Detect which cell encompasses the target text, then output its [x, y] center coordinate. 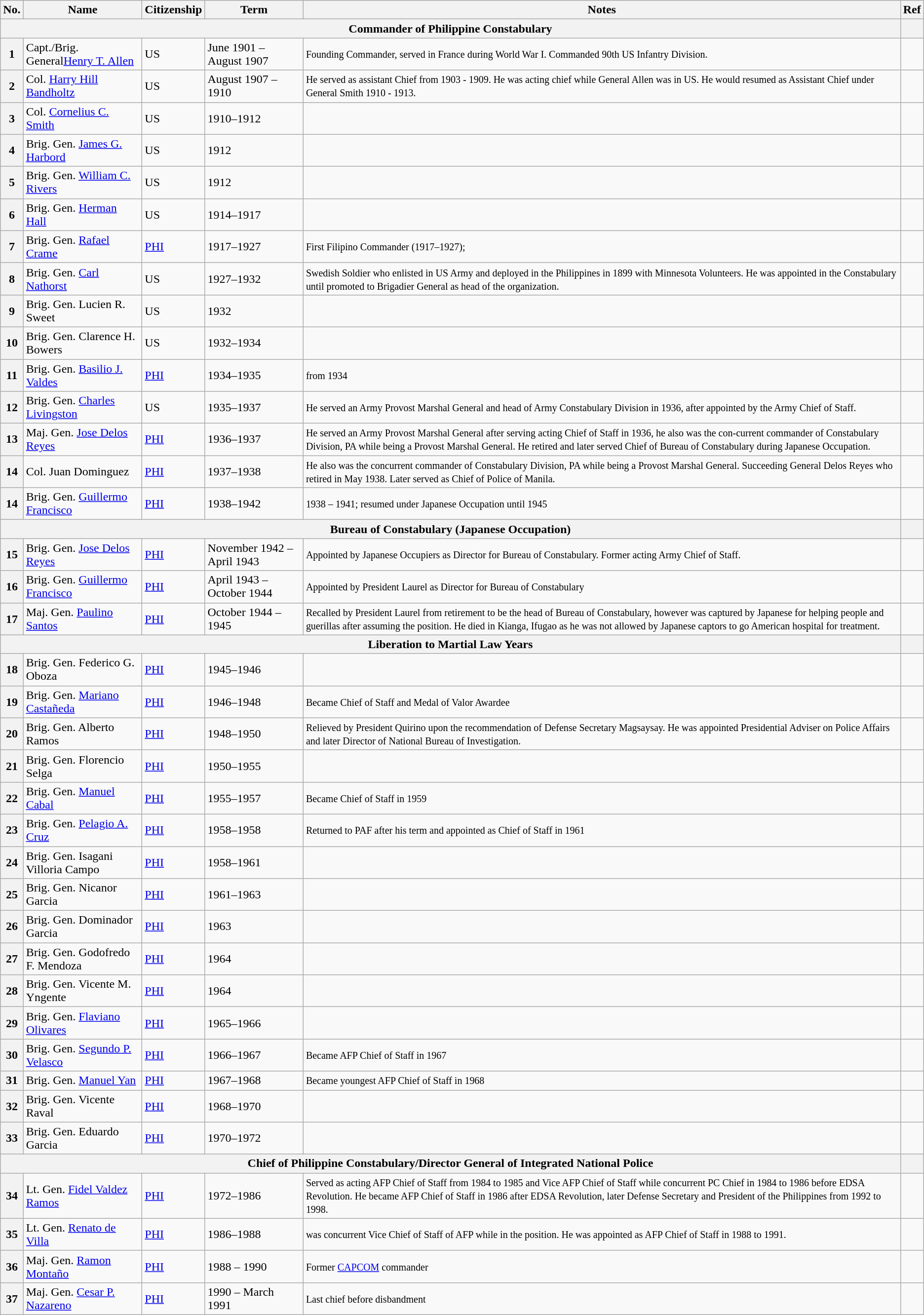
1932–1934 [254, 343]
Col. Juan Dominguez [83, 472]
1968–1970 [254, 1106]
Brig. Gen. James G. Harbord [83, 150]
from 1934 [602, 375]
4 [12, 150]
Brig. Gen. Manuel Yan [83, 1081]
No. [12, 10]
1946–1948 [254, 702]
Maj. Gen. Jose Delos Reyes [83, 439]
Former CAPCOM commander [602, 1267]
25 [12, 894]
Chief of Philippine Constabulary/Director General of Integrated National Police [450, 1163]
17 [12, 619]
Brig. Gen. Mariano Castañeda [83, 702]
June 1901 – August 1907 [254, 54]
Name [83, 10]
Maj. Gen. Ramon Montaño [83, 1267]
Brig. Gen. Alberto Ramos [83, 734]
1945–1946 [254, 669]
Brig. Gen. Herman Hall [83, 214]
24 [12, 862]
1958–1961 [254, 862]
1950–1955 [254, 766]
Brig. Gen. Segundo P. Velasco [83, 1055]
1935–1937 [254, 408]
Brig. Gen. Dominador Garcia [83, 927]
Term [254, 10]
Brig. Gen. Charles Livingston [83, 408]
Notes [602, 10]
22 [12, 798]
Col. Cornelius C. Smith [83, 118]
29 [12, 1023]
Last chief before disbandment [602, 1298]
1938 – 1941; resumed under Japanese Occupation until 1945 [602, 503]
Commander of Philippine Constabulary [450, 29]
Brig. Gen. Eduardo Garcia [83, 1138]
1965–1966 [254, 1023]
1986–1988 [254, 1234]
1927–1932 [254, 278]
Brig. Gen. Basilio J. Valdes [83, 375]
37 [12, 1298]
Brig. Gen. William C. Rivers [83, 183]
36 [12, 1267]
1958–1958 [254, 830]
12 [12, 408]
Brig. Gen. Clarence H. Bowers [83, 343]
1970–1972 [254, 1138]
Lt. Gen. Renato de Villa [83, 1234]
August 1907 – 1910 [254, 86]
Brig. Gen. Vicente M. Yngente [83, 991]
Brig. Gen. Carl Nathorst [83, 278]
Brig. Gen. Pelagio A. Cruz [83, 830]
Returned to PAF after his term and appointed as Chief of Staff in 1961 [602, 830]
26 [12, 927]
1972–1986 [254, 1196]
Brig. Gen. Lucien R. Sweet [83, 311]
Brig. Gen. Florencio Selga [83, 766]
7 [12, 247]
Col. Harry Hill Bandholtz [83, 86]
November 1942 – April 1943 [254, 555]
April 1943 – October 1944 [254, 586]
1955–1957 [254, 798]
Brig. Gen. Nicanor Garcia [83, 894]
Maj. Gen. Cesar P. Nazareno [83, 1298]
Appointed by President Laurel as Director for Bureau of Constabulary [602, 586]
34 [12, 1196]
1 [12, 54]
15 [12, 555]
Brig. Gen. Flaviano Olivares [83, 1023]
Ref [912, 10]
Citizenship [174, 10]
Became Chief of Staff in 1959 [602, 798]
8 [12, 278]
1961–1963 [254, 894]
Capt./Brig. GeneralHenry T. Allen [83, 54]
13 [12, 439]
33 [12, 1138]
Brig. Gen. Jose Delos Reyes [83, 555]
Bureau of Constabulary (Japanese Occupation) [450, 529]
1990 – March 1991 [254, 1298]
Brig. Gen. Godofredo F. Mendoza [83, 959]
5 [12, 183]
was concurrent Vice Chief of Staff of AFP while in the position. He was appointed as AFP Chief of Staff in 1988 to 1991. [602, 1234]
16 [12, 586]
31 [12, 1081]
20 [12, 734]
1936–1937 [254, 439]
35 [12, 1234]
Lt. Gen. Fidel Valdez Ramos [83, 1196]
3 [12, 118]
6 [12, 214]
First Filipino Commander (1917–1927); [602, 247]
1934–1935 [254, 375]
1948–1950 [254, 734]
1988 – 1990 [254, 1267]
19 [12, 702]
1938–1942 [254, 503]
Brig. Gen. Federico G. Oboza [83, 669]
10 [12, 343]
27 [12, 959]
28 [12, 991]
Maj. Gen. Paulino Santos [83, 619]
11 [12, 375]
Became youngest AFP Chief of Staff in 1968 [602, 1081]
21 [12, 766]
October 1944 – 1945 [254, 619]
1932 [254, 311]
Brig. Gen. Isagani Villoria Campo [83, 862]
1963 [254, 927]
Brig. Gen. Vicente Raval [83, 1106]
1914–1917 [254, 214]
9 [12, 311]
32 [12, 1106]
Appointed by Japanese Occupiers as Director for Bureau of Constabulary. Former acting Army Chief of Staff. [602, 555]
Founding Commander, served in France during World War I. Commanded 90th US Infantry Division. [602, 54]
1917–1927 [254, 247]
1910–1912 [254, 118]
23 [12, 830]
18 [12, 669]
Became Chief of Staff and Medal of Valor Awardee [602, 702]
Brig. Gen. Manuel Cabal [83, 798]
Liberation to Martial Law Years [450, 644]
He served an Army Provost Marshal General and head of Army Constabulary Division in 1936, after appointed by the Army Chief of Staff. [602, 408]
Became AFP Chief of Staff in 1967 [602, 1055]
1937–1938 [254, 472]
2 [12, 86]
30 [12, 1055]
1966–1967 [254, 1055]
Brig. Gen. Rafael Crame [83, 247]
1967–1968 [254, 1081]
